Return [X, Y] of the center of cell containing provided text 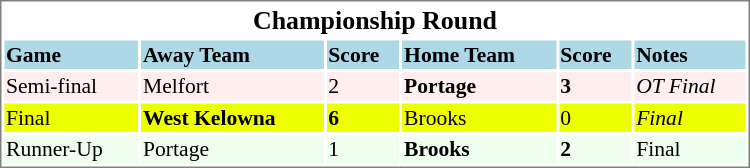
0 [596, 118]
Championship Round [374, 20]
Home Team [480, 54]
Game [71, 54]
Melfort [233, 86]
OT Final [690, 86]
3 [596, 86]
Runner-Up [71, 149]
West Kelowna [233, 118]
1 [364, 149]
Semi-final [71, 86]
6 [364, 118]
Away Team [233, 54]
Notes [690, 54]
